Search for the cell housing the specified text and yield its (X, Y) center coordinate. 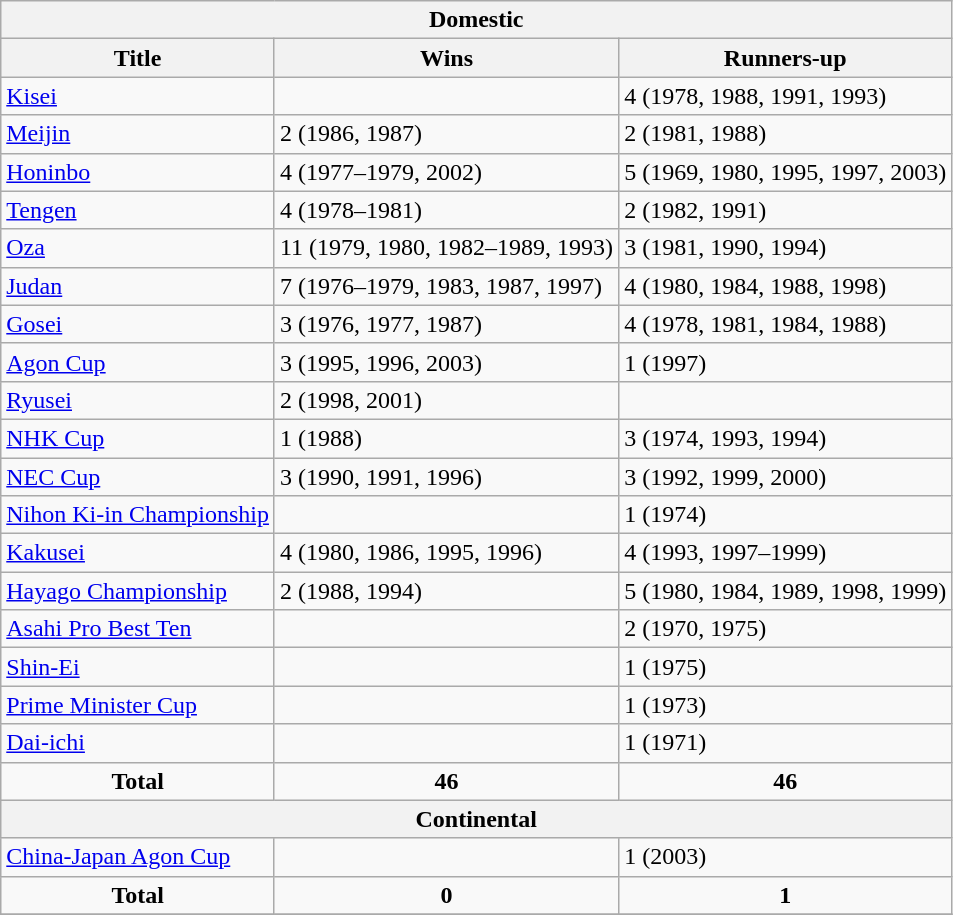
Judan (138, 286)
3 (1990, 1991, 1996) (446, 477)
Title (138, 58)
1 (1988) (446, 438)
5 (1969, 1980, 1995, 1997, 2003) (786, 172)
Oza (138, 248)
2 (1982, 1991) (786, 210)
Gosei (138, 324)
4 (1977–1979, 2002) (446, 172)
3 (1981, 1990, 1994) (786, 248)
Hayago Championship (138, 591)
1 (1975) (786, 667)
1 (1997) (786, 362)
4 (1980, 1984, 1988, 1998) (786, 286)
Runners-up (786, 58)
2 (1986, 1987) (446, 134)
Shin-Ei (138, 667)
NHK Cup (138, 438)
3 (1992, 1999, 2000) (786, 477)
China-Japan Agon Cup (138, 857)
Continental (476, 819)
Prime Minister Cup (138, 705)
5 (1980, 1984, 1989, 1998, 1999) (786, 591)
4 (1980, 1986, 1995, 1996) (446, 553)
2 (1981, 1988) (786, 134)
2 (1988, 1994) (446, 591)
2 (1998, 2001) (446, 400)
NEC Cup (138, 477)
7 (1976–1979, 1983, 1987, 1997) (446, 286)
1 (1971) (786, 743)
2 (1970, 1975) (786, 629)
11 (1979, 1980, 1982–1989, 1993) (446, 248)
Agon Cup (138, 362)
Kisei (138, 96)
Kakusei (138, 553)
Tengen (138, 210)
1 (1973) (786, 705)
4 (1978, 1988, 1991, 1993) (786, 96)
1 (2003) (786, 857)
Dai-ichi (138, 743)
Ryusei (138, 400)
1 (1974) (786, 515)
Wins (446, 58)
Honinbo (138, 172)
3 (1976, 1977, 1987) (446, 324)
Asahi Pro Best Ten (138, 629)
Nihon Ki-in Championship (138, 515)
4 (1993, 1997–1999) (786, 553)
0 (446, 895)
1 (786, 895)
4 (1978, 1981, 1984, 1988) (786, 324)
3 (1974, 1993, 1994) (786, 438)
Domestic (476, 20)
Meijin (138, 134)
3 (1995, 1996, 2003) (446, 362)
4 (1978–1981) (446, 210)
